Detect which cell encompasses the target text, then output its [X, Y] center coordinate. 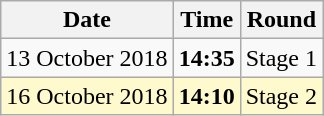
Time [206, 20]
Round [281, 20]
Stage 2 [281, 96]
Stage 1 [281, 58]
13 October 2018 [87, 58]
16 October 2018 [87, 96]
Date [87, 20]
14:10 [206, 96]
14:35 [206, 58]
